For the text-containing cell, return its midpoint in (X, Y) coordinate format. 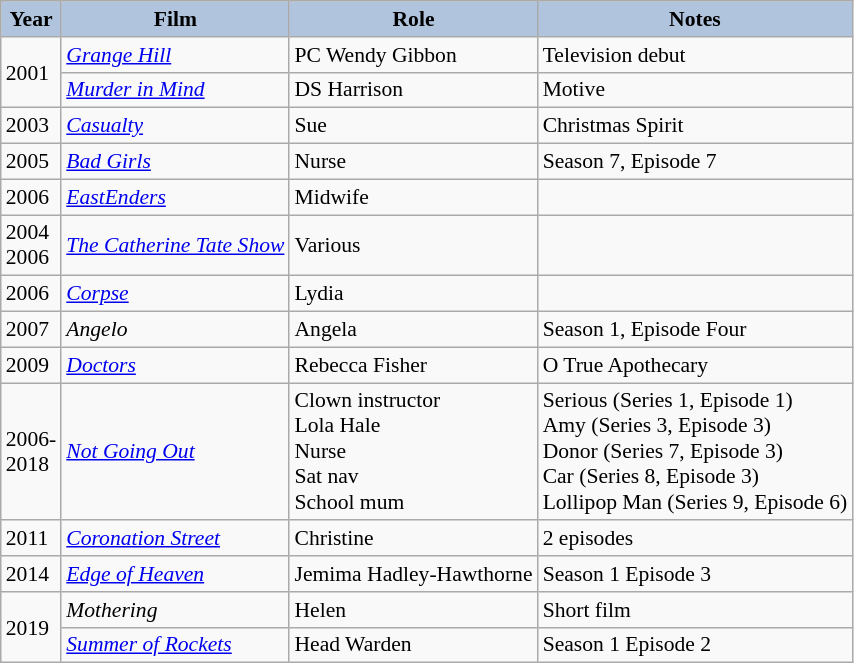
Bad Girls (175, 162)
EastEnders (175, 197)
Murder in Mind (175, 90)
2006-2018 (31, 452)
Notes (696, 19)
Not Going Out (175, 452)
Corpse (175, 294)
Edge of Heaven (175, 574)
2 episodes (696, 539)
Various (413, 246)
Film (175, 19)
2011 (31, 539)
Christmas Spirit (696, 126)
20042006 (31, 246)
Casualty (175, 126)
Season 1, Episode Four (696, 330)
Nurse (413, 162)
Summer of Rockets (175, 645)
Jemima Hadley-Hawthorne (413, 574)
Lydia (413, 294)
Clown instructorLola HaleNurseSat navSchool mum (413, 452)
2005 (31, 162)
Role (413, 19)
2003 (31, 126)
Season 7, Episode 7 (696, 162)
Mothering (175, 610)
Grange Hill (175, 55)
O True Apothecary (696, 365)
Serious (Series 1, Episode 1)Amy (Series 3, Episode 3)Donor (Series 7, Episode 3)Car (Series 8, Episode 3)Lollipop Man (Series 9, Episode 6) (696, 452)
2001 (31, 72)
Head Warden (413, 645)
Doctors (175, 365)
Rebecca Fisher (413, 365)
Season 1 Episode 3 (696, 574)
Christine (413, 539)
Coronation Street (175, 539)
Television debut (696, 55)
Helen (413, 610)
Angela (413, 330)
Year (31, 19)
Angelo (175, 330)
DS Harrison (413, 90)
Motive (696, 90)
Short film (696, 610)
2019 (31, 628)
2007 (31, 330)
Midwife (413, 197)
Sue (413, 126)
PC Wendy Gibbon (413, 55)
Season 1 Episode 2 (696, 645)
2009 (31, 365)
The Catherine Tate Show (175, 246)
2014 (31, 574)
